Detect which cell encompasses the target text, then output its (x, y) center coordinate. 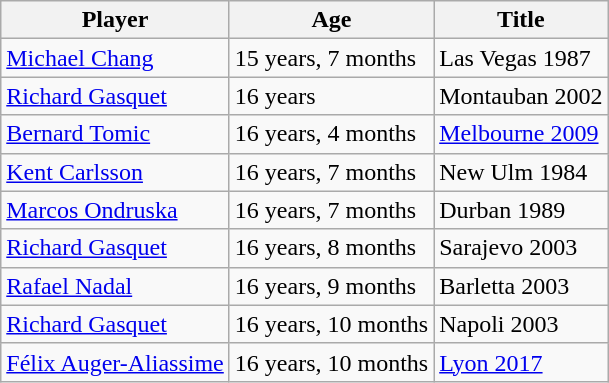
Napoli 2003 (521, 324)
Barletta 2003 (521, 286)
Montauban 2002 (521, 96)
Title (521, 20)
Félix Auger-Aliassime (116, 362)
16 years, 9 months (331, 286)
Lyon 2017 (521, 362)
Las Vegas 1987 (521, 58)
16 years, 8 months (331, 248)
Durban 1989 (521, 210)
Age (331, 20)
Player (116, 20)
Sarajevo 2003 (521, 248)
15 years, 7 months (331, 58)
Marcos Ondruska (116, 210)
Rafael Nadal (116, 286)
New Ulm 1984 (521, 172)
Kent Carlsson (116, 172)
16 years, 4 months (331, 134)
16 years (331, 96)
Bernard Tomic (116, 134)
Melbourne 2009 (521, 134)
Michael Chang (116, 58)
